Identify which cell holds the provided text, then report its [X, Y] central coordinate. 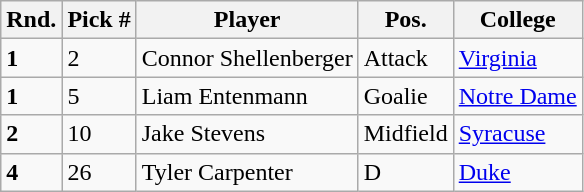
Goalie [406, 96]
4 [32, 172]
Duke [518, 172]
Player [247, 20]
Virginia [518, 58]
Rnd. [32, 20]
College [518, 20]
Jake Stevens [247, 134]
10 [99, 134]
Pick # [99, 20]
5 [99, 96]
Pos. [406, 20]
Syracuse [518, 134]
D [406, 172]
Attack [406, 58]
Tyler Carpenter [247, 172]
Notre Dame [518, 96]
Liam Entenmann [247, 96]
Midfield [406, 134]
26 [99, 172]
Connor Shellenberger [247, 58]
